Search for the cell housing the specified text and yield its [X, Y] center coordinate. 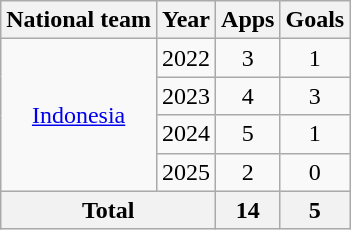
Indonesia [79, 115]
Apps [248, 20]
2022 [186, 58]
National team [79, 20]
2023 [186, 96]
Goals [315, 20]
Total [108, 210]
14 [248, 210]
2024 [186, 134]
Year [186, 20]
0 [315, 172]
4 [248, 96]
2 [248, 172]
2025 [186, 172]
